Capture the cell that displays the provided text and extract its (x, y) central coordinate. 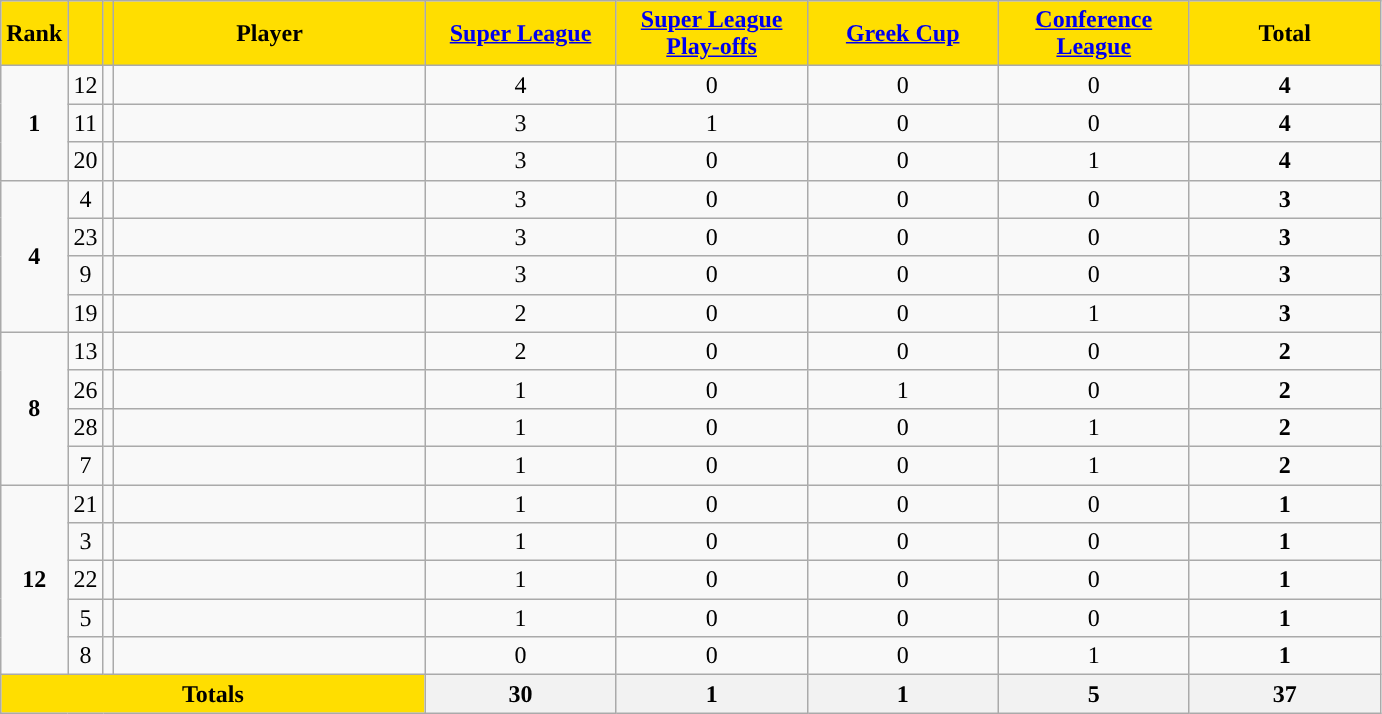
20 (86, 161)
9 (86, 275)
7 (86, 465)
37 (1284, 694)
Totals (213, 694)
Super League (520, 34)
23 (86, 237)
21 (86, 503)
13 (86, 351)
11 (86, 123)
Conference League (1094, 34)
Player (270, 34)
22 (86, 580)
28 (86, 427)
Total (1284, 34)
19 (86, 313)
Greek Cup (902, 34)
Rank (34, 34)
30 (520, 694)
Super League Play-offs (712, 34)
26 (86, 389)
